Determine the (x, y) coordinate at the center of the cell enclosing the given text.  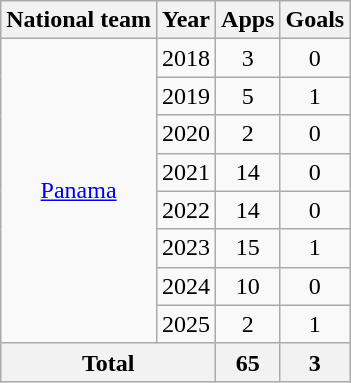
Panama (79, 191)
Goals (315, 20)
2024 (186, 286)
Apps (248, 20)
2018 (186, 58)
2019 (186, 96)
Year (186, 20)
15 (248, 248)
2021 (186, 172)
2020 (186, 134)
Total (108, 362)
2023 (186, 248)
National team (79, 20)
2022 (186, 210)
2025 (186, 324)
65 (248, 362)
10 (248, 286)
5 (248, 96)
